Find where the given text appears and provide that cell's center as (X, Y) coordinate. 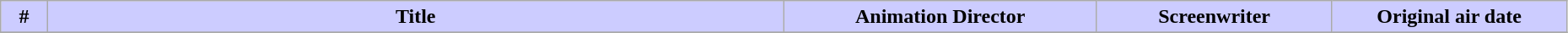
Animation Director (940, 17)
# (24, 17)
Title (415, 17)
Original air date (1449, 17)
Screenwriter (1214, 17)
